Locate the cell with the specified text and output its [X, Y] center coordinate. 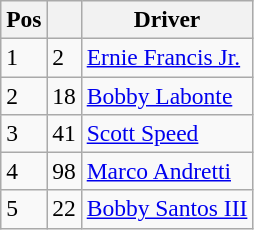
98 [64, 171]
Bobby Santos III [167, 209]
Marco Andretti [167, 171]
Pos [24, 19]
Driver [167, 19]
3 [24, 133]
1 [24, 57]
Bobby Labonte [167, 95]
18 [64, 95]
22 [64, 209]
5 [24, 209]
41 [64, 133]
Ernie Francis Jr. [167, 57]
4 [24, 171]
Scott Speed [167, 133]
